Return the [x, y] coordinate for the center point of the cell that contains the specified text.  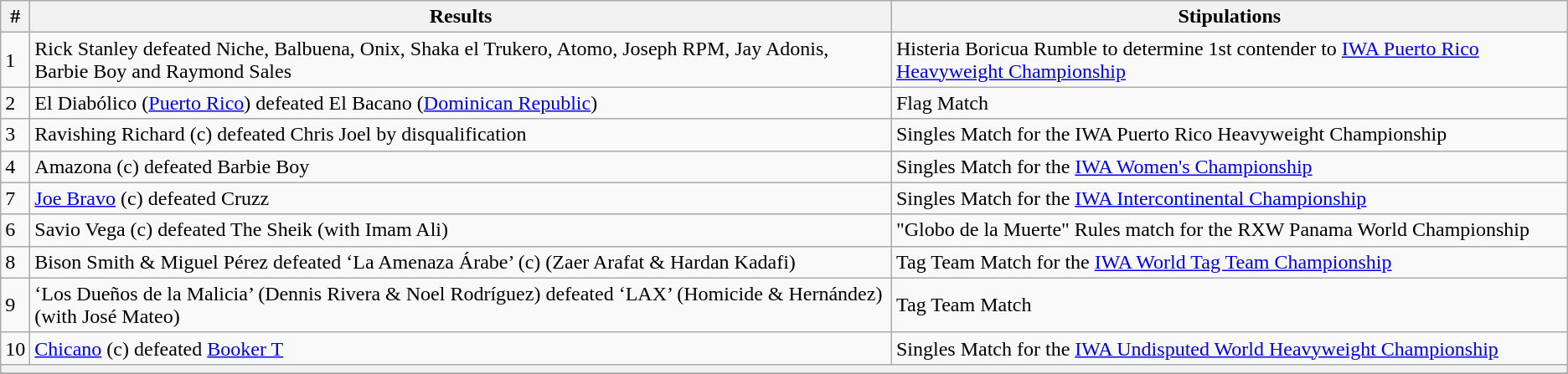
Flag Match [1230, 103]
3 [15, 135]
Bison Smith & Miguel Pérez defeated ‘La Amenaza Árabe’ (c) (Zaer Arafat & Hardan Kadafi) [461, 262]
Tag Team Match for the IWA World Tag Team Championship [1230, 262]
4 [15, 167]
7 [15, 198]
# [15, 17]
2 [15, 103]
"Globo de la Muerte" Rules match for the RXW Panama World Championship [1230, 230]
‘Los Dueños de la Malicia’ (Dennis Rivera & Noel Rodríguez) defeated ‘LAX’ (Homicide & Hernández) (with José Mateo) [461, 305]
10 [15, 348]
Singles Match for the IWA Intercontinental Championship [1230, 198]
Singles Match for the IWA Women's Championship [1230, 167]
Histeria Boricua Rumble to determine 1st contender to IWA Puerto Rico Heavyweight Championship [1230, 60]
El Diabólico (Puerto Rico) defeated El Bacano (Dominican Republic) [461, 103]
Singles Match for the IWA Puerto Rico Heavyweight Championship [1230, 135]
Amazona (c) defeated Barbie Boy [461, 167]
Ravishing Richard (c) defeated Chris Joel by disqualification [461, 135]
8 [15, 262]
9 [15, 305]
Stipulations [1230, 17]
1 [15, 60]
Tag Team Match [1230, 305]
Singles Match for the IWA Undisputed World Heavyweight Championship [1230, 348]
Joe Bravo (c) defeated Cruzz [461, 198]
Rick Stanley defeated Niche, Balbuena, Onix, Shaka el Trukero, Atomo, Joseph RPM, Jay Adonis, Barbie Boy and Raymond Sales [461, 60]
Savio Vega (c) defeated The Sheik (with Imam Ali) [461, 230]
Chicano (c) defeated Booker T [461, 348]
Results [461, 17]
6 [15, 230]
